For the text-containing cell, return its midpoint in [x, y] coordinate format. 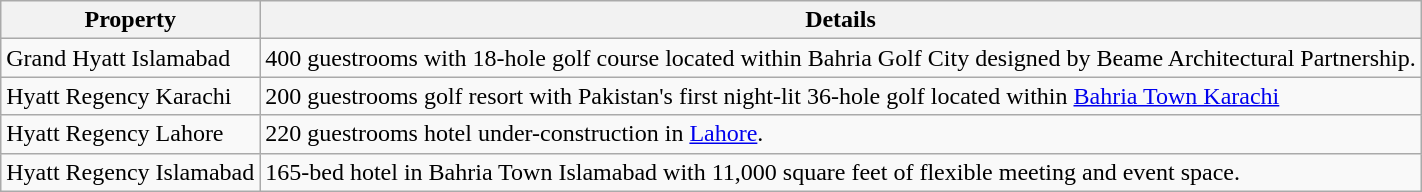
220 guestrooms hotel under-construction in Lahore. [840, 134]
Hyatt Regency Islamabad [130, 172]
Hyatt Regency Karachi [130, 96]
400 guestrooms with 18-hole golf course located within Bahria Golf City designed by Beame Architectural Partnership. [840, 58]
Grand Hyatt Islamabad [130, 58]
200 guestrooms golf resort with Pakistan's first night-lit 36-hole golf located within Bahria Town Karachi [840, 96]
165-bed hotel in Bahria Town Islamabad with 11,000 square feet of flexible meeting and event space. [840, 172]
Details [840, 20]
Hyatt Regency Lahore [130, 134]
Property [130, 20]
